Search for the cell housing the specified text and yield its (x, y) center coordinate. 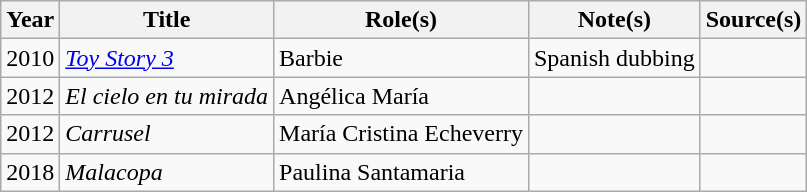
Note(s) (614, 20)
El cielo en tu mirada (167, 96)
Toy Story 3 (167, 58)
Paulina Santamaria (402, 172)
María Cristina Echeverry (402, 134)
2018 (30, 172)
Carrusel (167, 134)
Malacopa (167, 172)
Title (167, 20)
Source(s) (754, 20)
Role(s) (402, 20)
2010 (30, 58)
Barbie (402, 58)
Year (30, 20)
Angélica María (402, 96)
Spanish dubbing (614, 58)
